For the text-containing cell, return its midpoint in (x, y) coordinate format. 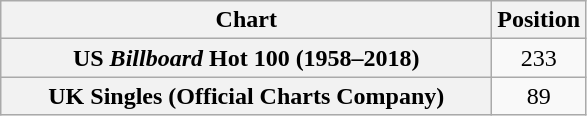
Chart (246, 20)
US Billboard Hot 100 (1958–2018) (246, 58)
233 (539, 58)
89 (539, 96)
UK Singles (Official Charts Company) (246, 96)
Position (539, 20)
